Determine the [X, Y] coordinate at the center of the cell enclosing the given text.  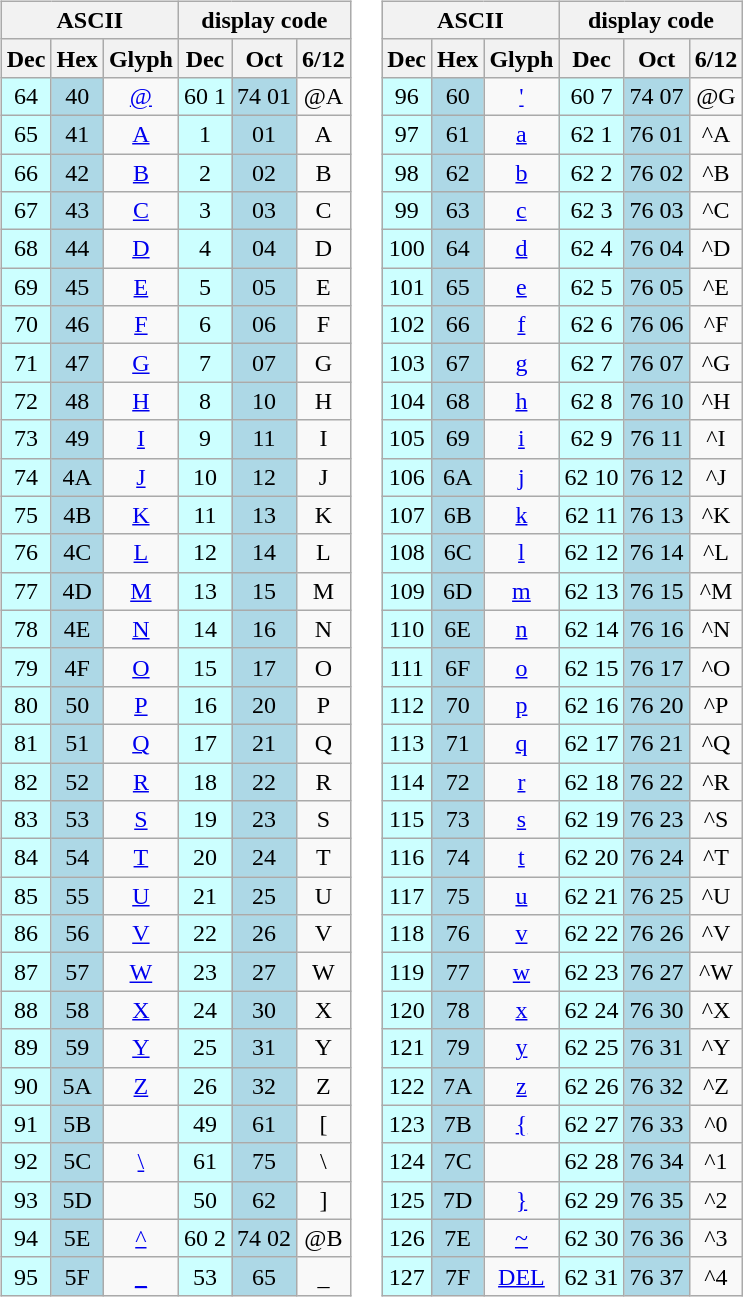
7E [458, 1238]
n [522, 629]
^W [716, 972]
62 6 [592, 325]
62 4 [592, 249]
q [522, 743]
48 [77, 401]
^E [716, 287]
46 [77, 325]
76 14 [656, 553]
87 [26, 972]
76 06 [656, 325]
^2 [716, 1200]
76 22 [656, 781]
54 [77, 858]
9 [204, 439]
b [522, 173]
102 [407, 325]
62 17 [592, 743]
110 [407, 629]
31 [264, 1048]
62 14 [592, 629]
d [522, 249]
125 [407, 1200]
5 [204, 287]
] [324, 1200]
57 [77, 972]
62 13 [592, 591]
1 [204, 134]
62 26 [592, 1086]
112 [407, 705]
76 20 [656, 705]
97 [407, 134]
58 [77, 1010]
115 [407, 820]
107 [407, 515]
127 [407, 1276]
^P [716, 705]
76 32 [656, 1086]
124 [407, 1162]
19 [204, 820]
76 04 [656, 249]
6 [204, 325]
@G [716, 96]
m [522, 591]
60 1 [204, 96]
62 21 [592, 896]
60 2 [204, 1238]
^ [140, 1238]
106 [407, 477]
76 30 [656, 1010]
^D [716, 249]
4A [77, 477]
^Z [716, 1086]
111 [407, 667]
3 [204, 211]
62 16 [592, 705]
83 [26, 820]
o [522, 667]
76 16 [656, 629]
4B [77, 515]
62 22 [592, 934]
80 [26, 705]
32 [264, 1086]
76 11 [656, 439]
30 [264, 1010]
76 07 [656, 363]
108 [407, 553]
120 [407, 1010]
06 [264, 325]
62 11 [592, 515]
h [522, 401]
91 [26, 1124]
82 [26, 781]
z [522, 1086]
^N [716, 629]
74 01 [264, 96]
4F [77, 667]
4 [204, 249]
^3 [716, 1238]
^B [716, 173]
f [522, 325]
^C [716, 211]
v [522, 934]
76 34 [656, 1162]
121 [407, 1048]
j [522, 477]
76 13 [656, 515]
62 24 [592, 1010]
62 18 [592, 781]
62 2 [592, 173]
^I [716, 439]
96 [407, 96]
85 [26, 896]
^Y [716, 1048]
43 [77, 211]
5F [77, 1276]
r [522, 781]
47 [77, 363]
40 [77, 96]
62 1 [592, 134]
62 9 [592, 439]
52 [77, 781]
59 [77, 1048]
76 35 [656, 1200]
x [522, 1010]
60 7 [592, 96]
98 [407, 173]
^H [716, 401]
76 27 [656, 972]
^S [716, 820]
27 [264, 972]
62 30 [592, 1238]
62 10 [592, 477]
01 [264, 134]
^A [716, 134]
76 24 [656, 858]
76 37 [656, 1276]
7C [458, 1162]
g [522, 363]
42 [77, 173]
^U [716, 896]
c [522, 211]
@B [324, 1238]
i [522, 439]
62 28 [592, 1162]
} [522, 1200]
^J [716, 477]
88 [26, 1010]
104 [407, 401]
62 8 [592, 401]
76 03 [656, 211]
62 23 [592, 972]
62 12 [592, 553]
74 07 [656, 96]
116 [407, 858]
76 26 [656, 934]
105 [407, 439]
103 [407, 363]
8 [204, 401]
07 [264, 363]
76 10 [656, 401]
99 [407, 211]
93 [26, 1200]
e [522, 287]
90 [26, 1086]
18 [204, 781]
76 31 [656, 1048]
41 [77, 134]
109 [407, 591]
^0 [716, 1124]
56 [77, 934]
5C [77, 1162]
02 [264, 173]
92 [26, 1162]
6B [458, 515]
5D [77, 1200]
5B [77, 1124]
w [522, 972]
63 [458, 211]
4C [77, 553]
114 [407, 781]
76 17 [656, 667]
u [522, 896]
p [522, 705]
^X [716, 1010]
62 3 [592, 211]
118 [407, 934]
76 02 [656, 173]
^M [716, 591]
100 [407, 249]
122 [407, 1086]
[ [324, 1124]
126 [407, 1238]
62 20 [592, 858]
81 [26, 743]
123 [407, 1124]
k [522, 515]
76 01 [656, 134]
55 [77, 896]
6E [458, 629]
89 [26, 1048]
60 [458, 96]
95 [26, 1276]
76 33 [656, 1124]
76 25 [656, 896]
62 15 [592, 667]
@A [324, 96]
84 [26, 858]
2 [204, 173]
45 [77, 287]
@ [140, 96]
44 [77, 249]
62 31 [592, 1276]
DEL [522, 1276]
^L [716, 553]
62 27 [592, 1124]
05 [264, 287]
6C [458, 553]
6F [458, 667]
76 15 [656, 591]
94 [26, 1238]
7D [458, 1200]
76 12 [656, 477]
4D [77, 591]
s [522, 820]
86 [26, 934]
^4 [716, 1276]
101 [407, 287]
76 23 [656, 820]
03 [264, 211]
113 [407, 743]
5E [77, 1238]
^R [716, 781]
6D [458, 591]
04 [264, 249]
a [522, 134]
76 36 [656, 1238]
51 [77, 743]
^G [716, 363]
^T [716, 858]
7 [204, 363]
~ [522, 1238]
5A [77, 1086]
76 21 [656, 743]
^K [716, 515]
y [522, 1048]
^V [716, 934]
62 5 [592, 287]
62 7 [592, 363]
7A [458, 1086]
62 19 [592, 820]
62 25 [592, 1048]
4E [77, 629]
{ [522, 1124]
74 02 [264, 1238]
^1 [716, 1162]
^Q [716, 743]
62 29 [592, 1200]
^O [716, 667]
7F [458, 1276]
^F [716, 325]
117 [407, 896]
l [522, 553]
t [522, 858]
7B [458, 1124]
119 [407, 972]
' [522, 96]
6A [458, 477]
76 05 [656, 287]
